Pinpoint the cell where the given text exists, returning its [X, Y] midpoint coordinate. 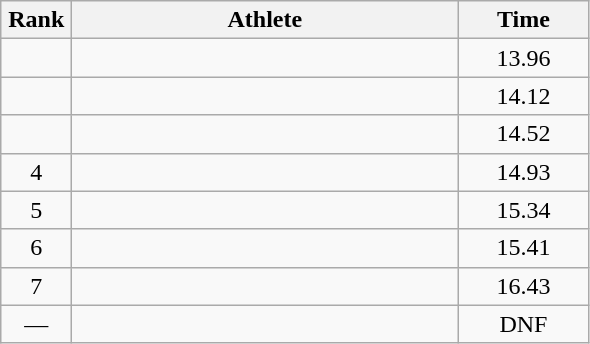
13.96 [524, 58]
Athlete [265, 20]
4 [36, 172]
— [36, 324]
DNF [524, 324]
15.41 [524, 248]
14.12 [524, 96]
16.43 [524, 286]
14.52 [524, 134]
15.34 [524, 210]
14.93 [524, 172]
5 [36, 210]
Rank [36, 20]
Time [524, 20]
7 [36, 286]
6 [36, 248]
